Pinpoint the cell where the given text exists, returning its [X, Y] midpoint coordinate. 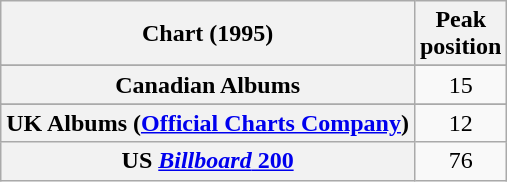
US Billboard 200 [208, 161]
Chart (1995) [208, 34]
Canadian Albums [208, 85]
15 [460, 85]
Peakposition [460, 34]
12 [460, 123]
UK Albums (Official Charts Company) [208, 123]
76 [460, 161]
